Scan for the cell matching the given text and deliver its (X, Y) coordinate at center. 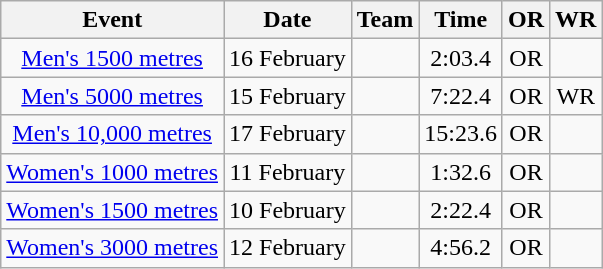
1:32.6 (461, 172)
15 February (288, 96)
2:22.4 (461, 210)
Women's 1000 metres (112, 172)
10 February (288, 210)
Date (288, 20)
7:22.4 (461, 96)
12 February (288, 248)
Women's 3000 metres (112, 248)
Time (461, 20)
Team (385, 20)
2:03.4 (461, 58)
Event (112, 20)
15:23.6 (461, 134)
11 February (288, 172)
16 February (288, 58)
Women's 1500 metres (112, 210)
4:56.2 (461, 248)
17 February (288, 134)
Men's 5000 metres (112, 96)
Men's 10,000 metres (112, 134)
Men's 1500 metres (112, 58)
